Return the (x, y) coordinate for the center point of the cell that contains the specified text.  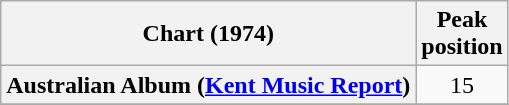
15 (462, 85)
Chart (1974) (208, 34)
Peakposition (462, 34)
Australian Album (Kent Music Report) (208, 85)
